Locate the cell with the specified text and output its (x, y) center coordinate. 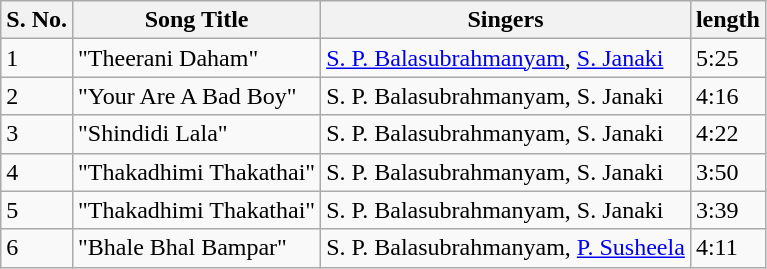
3 (37, 134)
4:16 (728, 96)
5:25 (728, 58)
length (728, 20)
3:50 (728, 172)
"Your Are A Bad Boy" (196, 96)
6 (37, 248)
S. No. (37, 20)
3:39 (728, 210)
Singers (506, 20)
4 (37, 172)
"Shindidi Lala" (196, 134)
S. P. Balasubrahmanyam, P. Susheela (506, 248)
4:11 (728, 248)
"Theerani Daham" (196, 58)
4:22 (728, 134)
"Bhale Bhal Bampar" (196, 248)
5 (37, 210)
Song Title (196, 20)
1 (37, 58)
2 (37, 96)
